Pinpoint the cell where the given text exists, returning its (x, y) midpoint coordinate. 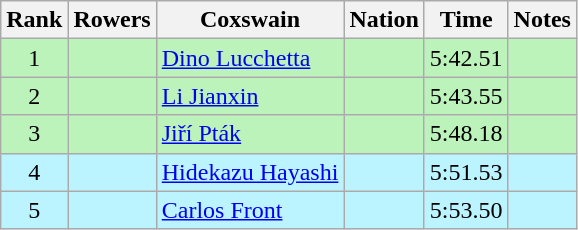
Dino Lucchetta (250, 58)
1 (34, 58)
Time (466, 20)
Carlos Front (250, 210)
Rank (34, 20)
4 (34, 172)
5:53.50 (466, 210)
5:43.55 (466, 96)
5:51.53 (466, 172)
Jiří Pták (250, 134)
2 (34, 96)
Rowers (112, 20)
Hidekazu Hayashi (250, 172)
5 (34, 210)
5:42.51 (466, 58)
Nation (384, 20)
Li Jianxin (250, 96)
3 (34, 134)
Coxswain (250, 20)
5:48.18 (466, 134)
Notes (542, 20)
